For the text-containing cell, return its midpoint in (X, Y) coordinate format. 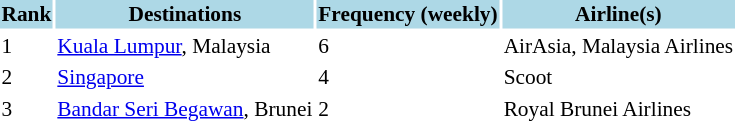
Scoot (618, 77)
Destinations (185, 14)
Kuala Lumpur, Malaysia (185, 46)
AirAsia, Malaysia Airlines (618, 46)
2 (26, 77)
6 (408, 46)
Airline(s) (618, 14)
1 (26, 46)
Rank (26, 14)
Frequency (weekly) (408, 14)
4 (408, 77)
Singapore (185, 77)
